Extract the (x, y) coordinate from the center of the cell holding the provided text.  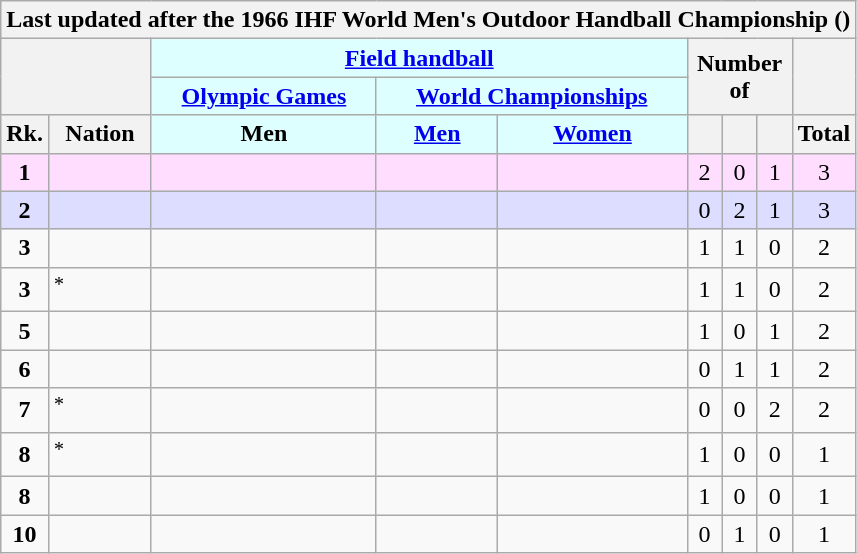
6 (25, 369)
Total (824, 134)
7 (25, 410)
Nation (100, 134)
10 (25, 534)
World Championships (532, 96)
Number of (740, 77)
5 (25, 331)
Rk. (25, 134)
Women (592, 134)
Olympic Games (264, 96)
Field handball (419, 58)
Last updated after the 1966 IHF World Men's Outdoor Handball Championship () (428, 20)
